Locate the cell with the specified text and output its (X, Y) center coordinate. 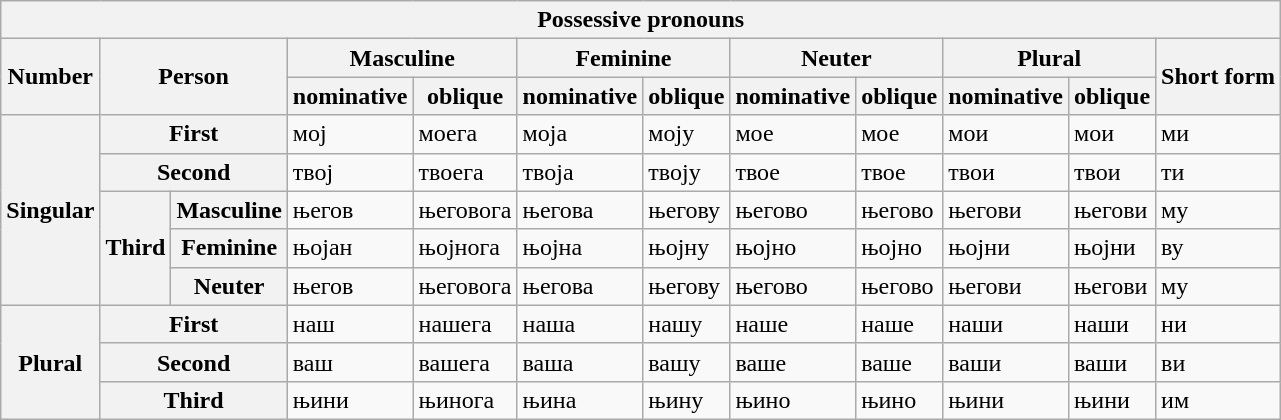
ваша (580, 362)
моја (580, 134)
твој (350, 172)
твоега (465, 172)
наша (580, 324)
им (1218, 400)
Possessive pronouns (641, 20)
мој (350, 134)
њојан (350, 248)
ти (1218, 172)
ву (1218, 248)
њину (686, 400)
твоју (686, 172)
њина (580, 400)
ви (1218, 362)
твоја (580, 172)
ми (1218, 134)
Singular (50, 210)
вашега (465, 362)
вашу (686, 362)
њојнога (465, 248)
ни (1218, 324)
нашега (465, 324)
моју (686, 134)
ваш (350, 362)
Person (194, 77)
њинога (465, 400)
њојну (686, 248)
њојна (580, 248)
Number (50, 77)
наш (350, 324)
моега (465, 134)
нашу (686, 324)
Short form (1218, 77)
